Search for the cell housing the specified text and yield its (x, y) center coordinate. 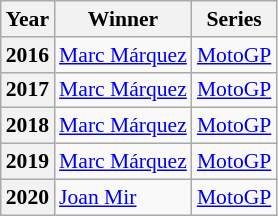
Joan Mir (123, 197)
2018 (28, 126)
Winner (123, 19)
Series (234, 19)
2019 (28, 162)
2016 (28, 55)
2017 (28, 90)
Year (28, 19)
2020 (28, 197)
